From the cell containing the given text, extract its center point as (X, Y) coordinate. 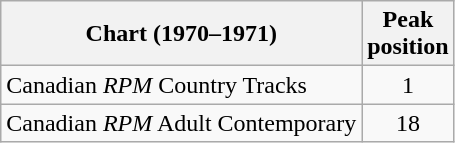
Peakposition (408, 34)
18 (408, 123)
Canadian RPM Adult Contemporary (182, 123)
Chart (1970–1971) (182, 34)
Canadian RPM Country Tracks (182, 85)
1 (408, 85)
